From the cell containing the given text, extract its center point as (X, Y) coordinate. 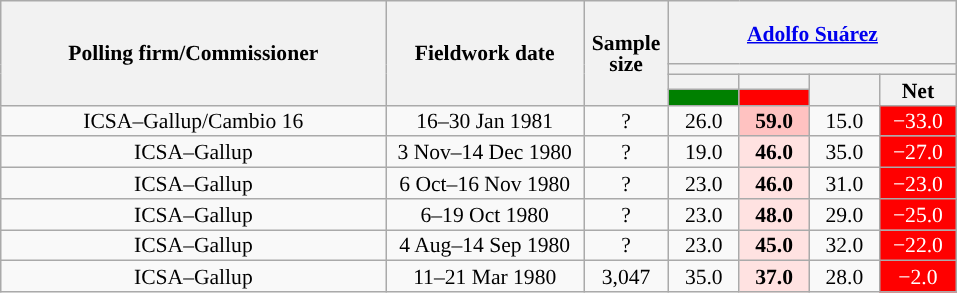
6 Oct–16 Nov 1980 (485, 184)
3,047 (626, 276)
Adolfo Suárez (813, 32)
11–21 Mar 1980 (485, 276)
−22.0 (918, 246)
59.0 (774, 120)
Sample size (626, 53)
ICSA–Gallup/Cambio 16 (194, 120)
6–19 Oct 1980 (485, 214)
29.0 (844, 214)
−2.0 (918, 276)
37.0 (774, 276)
28.0 (844, 276)
26.0 (704, 120)
15.0 (844, 120)
32.0 (844, 246)
Fieldwork date (485, 53)
−27.0 (918, 152)
Polling firm/Commissioner (194, 53)
16–30 Jan 1981 (485, 120)
48.0 (774, 214)
4 Aug–14 Sep 1980 (485, 246)
−33.0 (918, 120)
31.0 (844, 184)
−23.0 (918, 184)
Net (918, 90)
3 Nov–14 Dec 1980 (485, 152)
−25.0 (918, 214)
45.0 (774, 246)
19.0 (704, 152)
